For the text-containing cell, return its midpoint in (x, y) coordinate format. 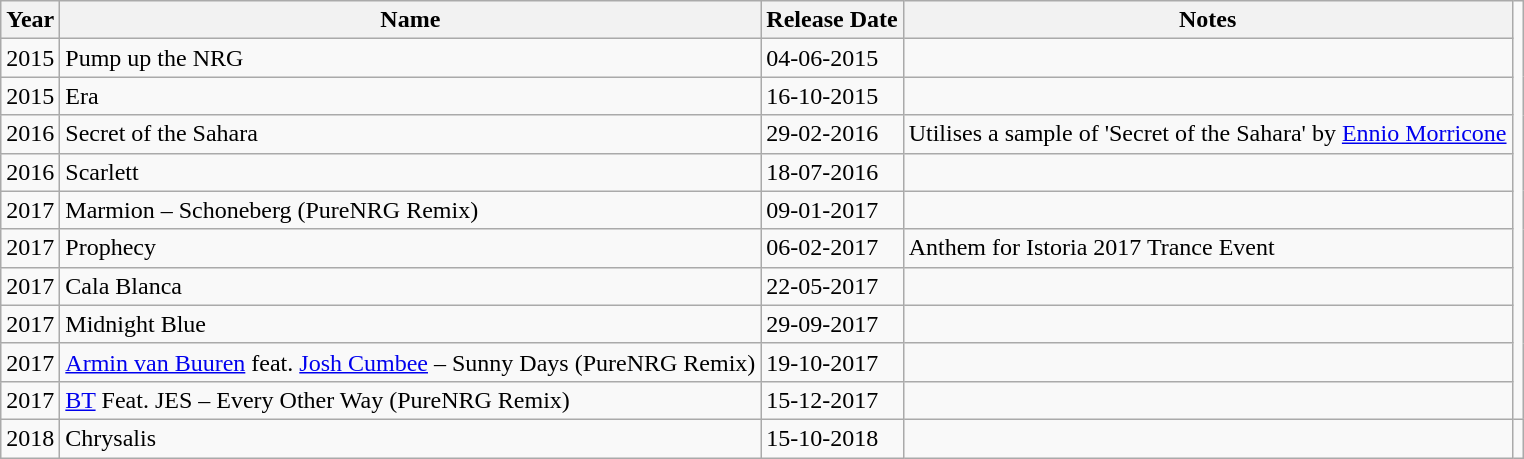
Secret of the Sahara (410, 134)
15-12-2017 (832, 400)
Name (410, 20)
BT Feat. JES – Every Other Way (PureNRG Remix) (410, 400)
29-09-2017 (832, 324)
29-02-2016 (832, 134)
Era (410, 96)
Midnight Blue (410, 324)
09-01-2017 (832, 210)
Year (30, 20)
Cala Blanca (410, 286)
18-07-2016 (832, 172)
Scarlett (410, 172)
Utilises a sample of 'Secret of the Sahara' by Ennio Morricone (1208, 134)
22-05-2017 (832, 286)
15-10-2018 (832, 438)
06-02-2017 (832, 248)
Armin van Buuren feat. Josh Cumbee – Sunny Days (PureNRG Remix) (410, 362)
Notes (1208, 20)
04-06-2015 (832, 58)
16-10-2015 (832, 96)
Release Date (832, 20)
Pump up the NRG (410, 58)
Marmion – Schoneberg (PureNRG Remix) (410, 210)
2018 (30, 438)
Chrysalis (410, 438)
Anthem for Istoria 2017 Trance Event (1208, 248)
Prophecy (410, 248)
19-10-2017 (832, 362)
